For the text-containing cell, return its midpoint in (x, y) coordinate format. 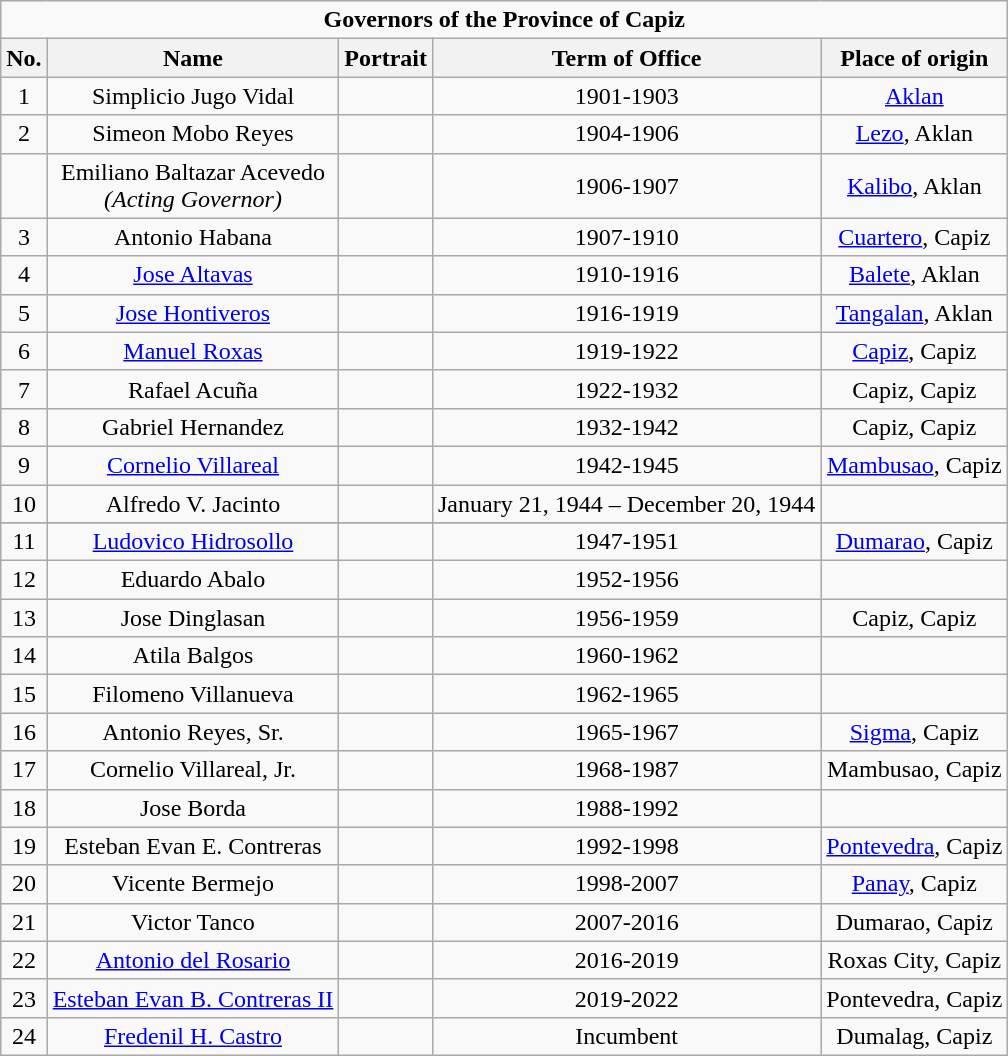
Simeon Mobo Reyes (193, 134)
Filomeno Villanueva (193, 694)
2019-2022 (626, 998)
Governors of the Province of Capiz (504, 20)
Vicente Bermejo (193, 884)
10 (24, 503)
Victor Tanco (193, 922)
Aklan (914, 96)
16 (24, 732)
Portrait (386, 58)
Ludovico Hidrosollo (193, 542)
1952-1956 (626, 580)
9 (24, 465)
Rafael Acuña (193, 389)
Roxas City, Capiz (914, 960)
January 21, 1944 – December 20, 1944 (626, 503)
Jose Borda (193, 808)
1968-1987 (626, 770)
Fredenil H. Castro (193, 1036)
Jose Altavas (193, 275)
1919-1922 (626, 351)
1988-1992 (626, 808)
12 (24, 580)
1907-1910 (626, 237)
Cuartero, Capiz (914, 237)
15 (24, 694)
Atila Balgos (193, 656)
1942-1945 (626, 465)
1992-1998 (626, 846)
13 (24, 618)
6 (24, 351)
Manuel Roxas (193, 351)
23 (24, 998)
Kalibo, Aklan (914, 186)
1904-1906 (626, 134)
Simplicio Jugo Vidal (193, 96)
1956-1959 (626, 618)
Emiliano Baltazar Acevedo(Acting Governor) (193, 186)
14 (24, 656)
Jose Dinglasan (193, 618)
Cornelio Villareal, Jr. (193, 770)
1922-1932 (626, 389)
8 (24, 427)
22 (24, 960)
1916-1919 (626, 313)
Lezo, Aklan (914, 134)
1910-1916 (626, 275)
Incumbent (626, 1036)
1906-1907 (626, 186)
Tangalan, Aklan (914, 313)
3 (24, 237)
Antonio del Rosario (193, 960)
18 (24, 808)
19 (24, 846)
1901-1903 (626, 96)
1 (24, 96)
1962-1965 (626, 694)
Dumalag, Capiz (914, 1036)
2016-2019 (626, 960)
20 (24, 884)
2007-2016 (626, 922)
24 (24, 1036)
2 (24, 134)
Antonio Habana (193, 237)
1932-1942 (626, 427)
Gabriel Hernandez (193, 427)
Esteban Evan E. Contreras (193, 846)
1947-1951 (626, 542)
4 (24, 275)
Jose Hontiveros (193, 313)
1960-1962 (626, 656)
1998-2007 (626, 884)
Antonio Reyes, Sr. (193, 732)
5 (24, 313)
Panay, Capiz (914, 884)
Place of origin (914, 58)
17 (24, 770)
Cornelio Villareal (193, 465)
7 (24, 389)
Term of Office (626, 58)
21 (24, 922)
No. (24, 58)
Alfredo V. Jacinto (193, 503)
Sigma, Capiz (914, 732)
1965-1967 (626, 732)
Balete, Aklan (914, 275)
11 (24, 542)
Esteban Evan B. Contreras II (193, 998)
Eduardo Abalo (193, 580)
Name (193, 58)
